Provide the [X, Y] coordinate of the cell's center where the given text is located.  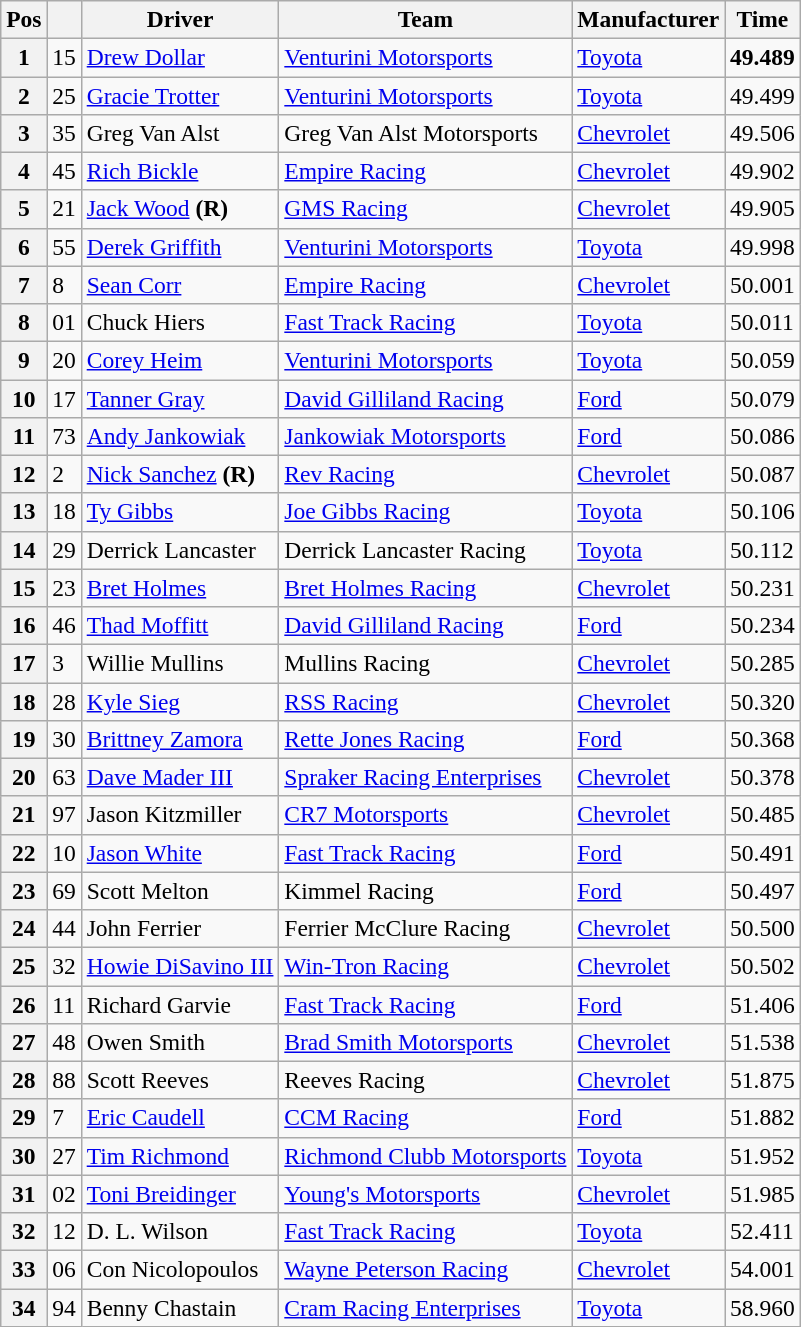
22 [24, 853]
Tanner Gray [180, 398]
Richmond Clubb Motorsports [426, 1156]
01 [64, 322]
44 [64, 928]
49.905 [763, 209]
Spraker Racing Enterprises [426, 777]
Brad Smith Motorsports [426, 1042]
Richard Garvie [180, 1004]
Scott Melton [180, 891]
33 [24, 1269]
4 [24, 171]
Jankowiak Motorsports [426, 436]
Eric Caudell [180, 1118]
50.011 [763, 322]
Ferrier McClure Racing [426, 928]
50.378 [763, 777]
14 [24, 550]
Gracie Trotter [180, 95]
46 [64, 625]
35 [64, 133]
Con Nicolopoulos [180, 1269]
02 [64, 1194]
Jack Wood (R) [180, 209]
Tim Richmond [180, 1156]
50.112 [763, 550]
Andy Jankowiak [180, 436]
50.234 [763, 625]
34 [24, 1307]
CR7 Motorsports [426, 815]
Sean Corr [180, 285]
Jason White [180, 853]
Chuck Hiers [180, 322]
Benny Chastain [180, 1307]
Ty Gibbs [180, 512]
50.491 [763, 853]
1 [24, 57]
Greg Van Alst Motorsports [426, 133]
D. L. Wilson [180, 1231]
50.001 [763, 285]
Mullins Racing [426, 663]
Derrick Lancaster Racing [426, 550]
Dave Mader III [180, 777]
55 [64, 247]
Win-Tron Racing [426, 966]
24 [24, 928]
John Ferrier [180, 928]
31 [24, 1194]
50.059 [763, 360]
51.882 [763, 1118]
54.001 [763, 1269]
50.500 [763, 928]
06 [64, 1269]
9 [24, 360]
51.538 [763, 1042]
5 [24, 209]
49.489 [763, 57]
Cram Racing Enterprises [426, 1307]
Kimmel Racing [426, 891]
97 [64, 815]
Joe Gibbs Racing [426, 512]
52.411 [763, 1231]
Scott Reeves [180, 1080]
51.952 [763, 1156]
Kyle Sieg [180, 701]
Driver [180, 19]
Toni Breidinger [180, 1194]
Bret Holmes [180, 588]
50.106 [763, 512]
6 [24, 247]
Bret Holmes Racing [426, 588]
51.406 [763, 1004]
Pos [24, 19]
Manufacturer [648, 19]
73 [64, 436]
Rich Bickle [180, 171]
GMS Racing [426, 209]
Wayne Peterson Racing [426, 1269]
88 [64, 1080]
Thad Moffitt [180, 625]
Derek Griffith [180, 247]
13 [24, 512]
50.079 [763, 398]
50.497 [763, 891]
Nick Sanchez (R) [180, 474]
50.285 [763, 663]
49.902 [763, 171]
26 [24, 1004]
Willie Mullins [180, 663]
Brittney Zamora [180, 739]
RSS Racing [426, 701]
50.368 [763, 739]
63 [64, 777]
69 [64, 891]
51.985 [763, 1194]
49.998 [763, 247]
Drew Dollar [180, 57]
50.231 [763, 588]
48 [64, 1042]
94 [64, 1307]
51.875 [763, 1080]
Young's Motorsports [426, 1194]
Jason Kitzmiller [180, 815]
Corey Heim [180, 360]
16 [24, 625]
49.499 [763, 95]
Time [763, 19]
45 [64, 171]
Greg Van Alst [180, 133]
49.506 [763, 133]
50.502 [763, 966]
Derrick Lancaster [180, 550]
50.320 [763, 701]
Team [426, 19]
19 [24, 739]
Owen Smith [180, 1042]
Rette Jones Racing [426, 739]
Rev Racing [426, 474]
CCM Racing [426, 1118]
Howie DiSavino III [180, 966]
58.960 [763, 1307]
Reeves Racing [426, 1080]
50.087 [763, 474]
50.485 [763, 815]
50.086 [763, 436]
